Return the [x, y] coordinate for the center point of the cell that contains the specified text.  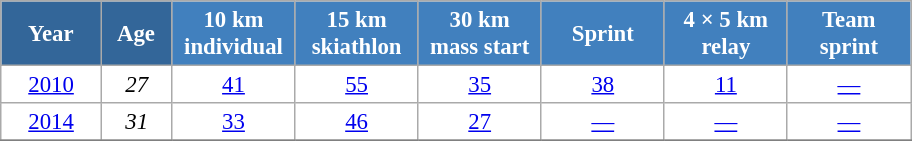
15 km skiathlon [356, 34]
41 [234, 85]
Sprint [602, 34]
Year [52, 34]
Age [136, 34]
Team sprint [848, 34]
11 [726, 85]
31 [136, 122]
33 [234, 122]
2014 [52, 122]
4 × 5 km relay [726, 34]
46 [356, 122]
38 [602, 85]
55 [356, 85]
30 km mass start [480, 34]
35 [480, 85]
2010 [52, 85]
10 km individual [234, 34]
